From the cell containing the given text, extract its center point as (X, Y) coordinate. 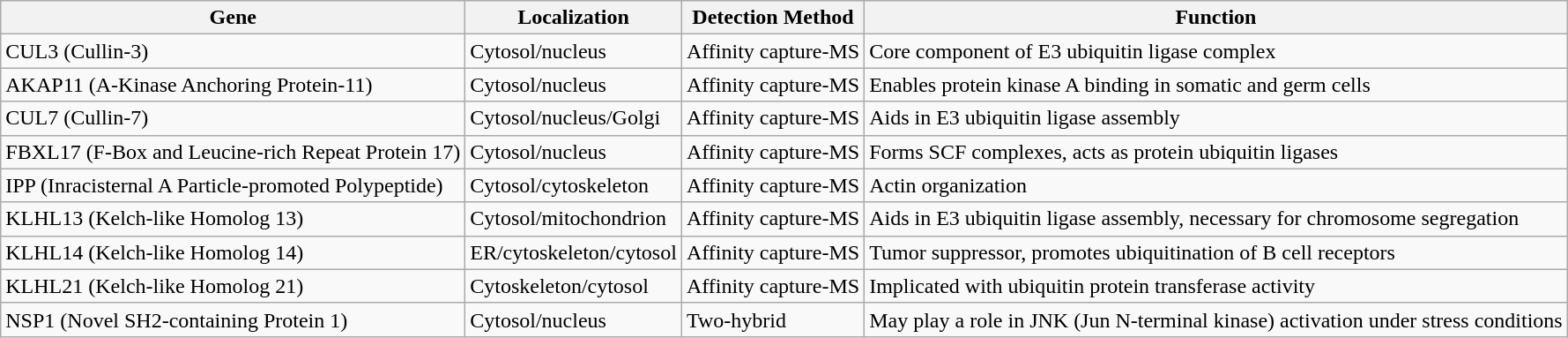
Function (1216, 18)
Forms SCF complexes, acts as protein ubiquitin ligases (1216, 152)
May play a role in JNK (Jun N-terminal kinase) activation under stress conditions (1216, 319)
Enables protein kinase A binding in somatic and germ cells (1216, 85)
Aids in E3 ubiquitin ligase assembly, necessary for chromosome segregation (1216, 219)
KLHL14 (Kelch-like Homolog 14) (233, 252)
Detection Method (772, 18)
Cytosol/mitochondrion (574, 219)
NSP1 (Novel SH2-containing Protein 1) (233, 319)
Cytoskeleton/cytosol (574, 286)
IPP (Inracisternal A Particle-promoted Polypeptide) (233, 185)
FBXL17 (F-Box and Leucine-rich Repeat Protein 17) (233, 152)
Gene (233, 18)
Tumor suppressor, promotes ubiquitination of B cell receptors (1216, 252)
Two-hybrid (772, 319)
AKAP11 (A-Kinase Anchoring Protein-11) (233, 85)
CUL3 (Cullin-3) (233, 51)
CUL7 (Cullin-7) (233, 118)
Cytosol/nucleus/Golgi (574, 118)
KLHL13 (Kelch-like Homolog 13) (233, 219)
KLHL21 (Kelch-like Homolog 21) (233, 286)
Actin organization (1216, 185)
ER/cytoskeleton/cytosol (574, 252)
Localization (574, 18)
Core component of E3 ubiquitin ligase complex (1216, 51)
Aids in E3 ubiquitin ligase assembly (1216, 118)
Cytosol/cytoskeleton (574, 185)
Implicated with ubiquitin protein transferase activity (1216, 286)
